Locate the cell with the specified text and output its [X, Y] center coordinate. 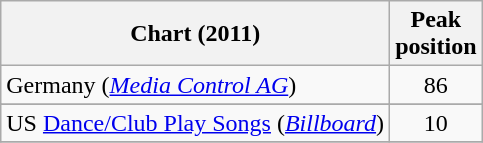
Germany (Media Control AG) [196, 85]
10 [436, 123]
86 [436, 85]
US Dance/Club Play Songs (Billboard) [196, 123]
Peakposition [436, 34]
Chart (2011) [196, 34]
